Capture the cell that displays the provided text and extract its [x, y] central coordinate. 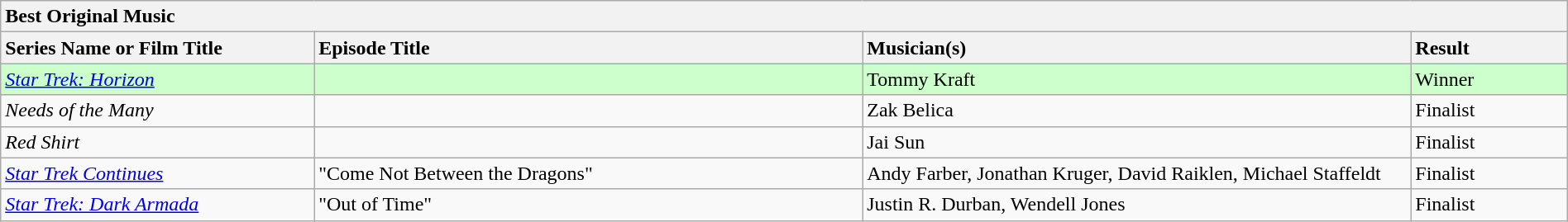
"Come Not Between the Dragons" [589, 173]
Zak Belica [1136, 111]
Justin R. Durban, Wendell Jones [1136, 205]
Tommy Kraft [1136, 79]
Series Name or Film Title [157, 48]
Best Original Music [784, 17]
Red Shirt [157, 142]
"Out of Time" [589, 205]
Star Trek: Dark Armada [157, 205]
Andy Farber, Jonathan Kruger, David Raiklen, Michael Staffeldt [1136, 173]
Episode Title [589, 48]
Winner [1489, 79]
Star Trek: Horizon [157, 79]
Jai Sun [1136, 142]
Musician(s) [1136, 48]
Result [1489, 48]
Needs of the Many [157, 111]
Star Trek Continues [157, 173]
